Locate the cell with the specified text and output its (X, Y) center coordinate. 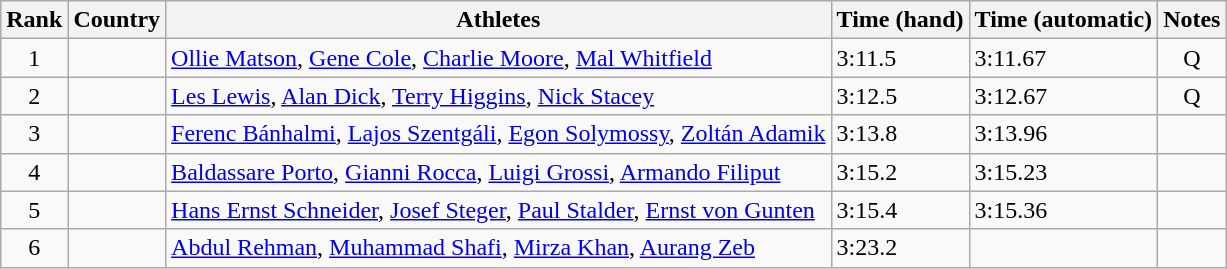
3:11.67 (1064, 58)
Athletes (498, 20)
Time (hand) (900, 20)
3:15.23 (1064, 172)
3:15.4 (900, 210)
Rank (34, 20)
3:12.67 (1064, 96)
3:12.5 (900, 96)
Country (117, 20)
2 (34, 96)
3:13.96 (1064, 134)
Baldassare Porto, Gianni Rocca, Luigi Grossi, Armando Filiput (498, 172)
3:15.2 (900, 172)
6 (34, 248)
1 (34, 58)
Les Lewis, Alan Dick, Terry Higgins, Nick Stacey (498, 96)
Notes (1192, 20)
3:15.36 (1064, 210)
3:13.8 (900, 134)
5 (34, 210)
Ollie Matson, Gene Cole, Charlie Moore, Mal Whitfield (498, 58)
4 (34, 172)
Ferenc Bánhalmi, Lajos Szentgáli, Egon Solymossy, Zoltán Adamik (498, 134)
3:23.2 (900, 248)
Hans Ernst Schneider, Josef Steger, Paul Stalder, Ernst von Gunten (498, 210)
Abdul Rehman, Muhammad Shafi, Mirza Khan, Aurang Zeb (498, 248)
3:11.5 (900, 58)
Time (automatic) (1064, 20)
3 (34, 134)
